Identify which cell holds the provided text, then report its (x, y) central coordinate. 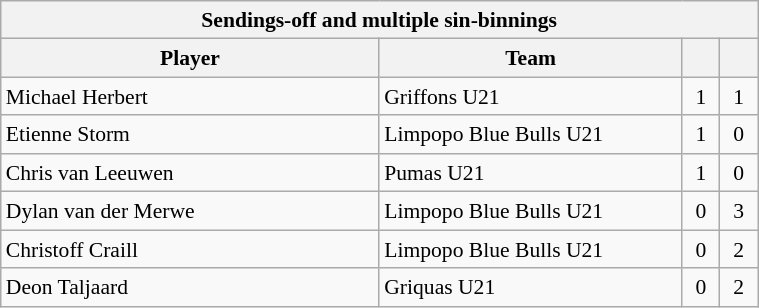
3 (739, 211)
Etienne Storm (190, 135)
Sendings-off and multiple sin-binnings (380, 20)
Christoff Craill (190, 249)
Deon Taljaard (190, 288)
Player (190, 58)
Chris van Leeuwen (190, 173)
Michael Herbert (190, 97)
Griquas U21 (530, 288)
Dylan van der Merwe (190, 211)
Team (530, 58)
Griffons U21 (530, 97)
Pumas U21 (530, 173)
